Find where the given text appears and provide that cell's center as (X, Y) coordinate. 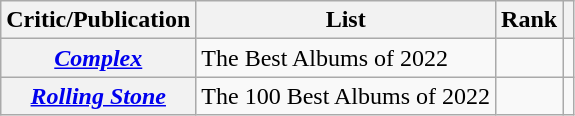
The Best Albums of 2022 (346, 58)
Rolling Stone (98, 96)
Rank (530, 20)
Critic/Publication (98, 20)
Complex (98, 58)
The 100 Best Albums of 2022 (346, 96)
List (346, 20)
